Output the [X, Y] coordinate of the center of the cell containing the given text.  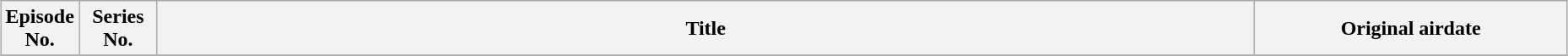
Episode No. [41, 29]
Series No. [118, 29]
Title [706, 29]
Original airdate [1411, 29]
